Provide the [x, y] coordinate of the cell's center where the given text is located.  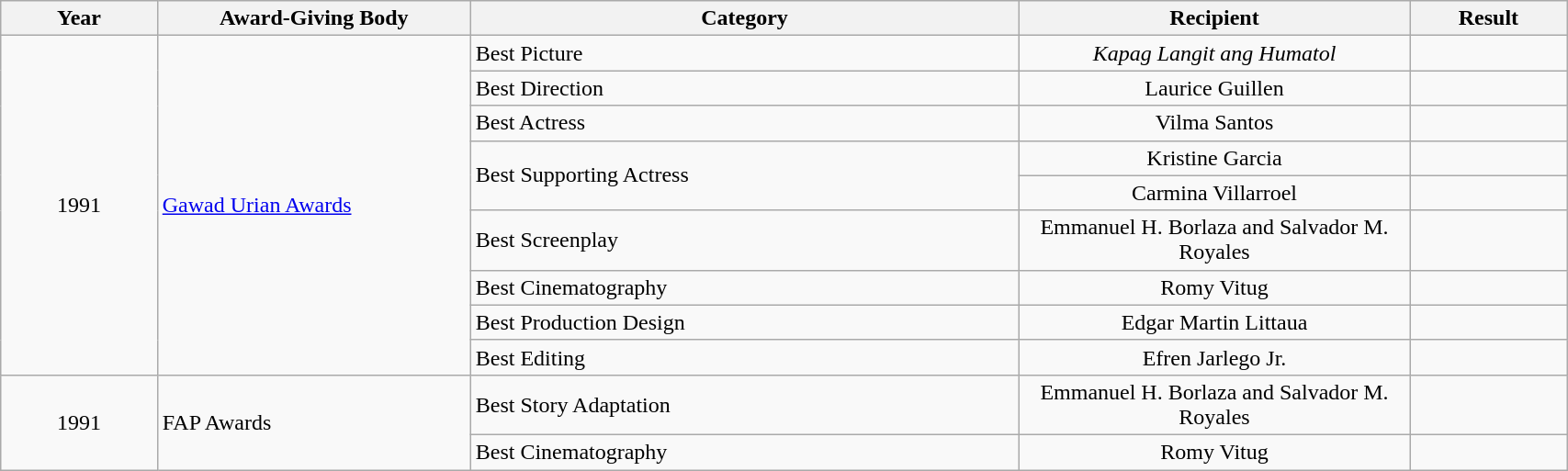
Best Actress [744, 123]
Best Story Adaptation [744, 404]
Efren Jarlego Jr. [1214, 357]
Vilma Santos [1214, 123]
Recipient [1214, 18]
Best Screenplay [744, 241]
Year [79, 18]
Gawad Urian Awards [314, 206]
Result [1488, 18]
FAP Awards [314, 422]
Best Editing [744, 357]
Edgar Martin Littaua [1214, 322]
Best Production Design [744, 322]
Kapag Langit ang Humatol [1214, 53]
Carmina Villarroel [1214, 193]
Best Direction [744, 88]
Best Supporting Actress [744, 175]
Category [744, 18]
Best Picture [744, 53]
Award-Giving Body [314, 18]
Kristine Garcia [1214, 158]
Laurice Guillen [1214, 88]
